Find where the given text appears and provide that cell's center as (x, y) coordinate. 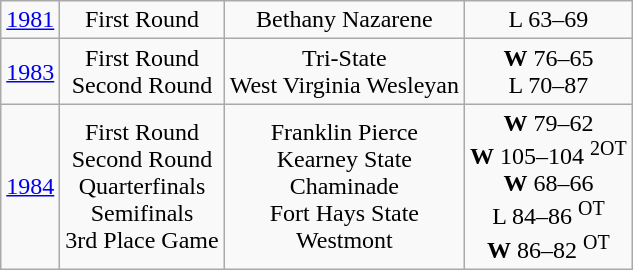
1983 (30, 72)
W 79–62W 105–104 2OTW 68–66L 84–86 OTW 86–82 OT (549, 187)
Franklin PierceKearney StateChaminadeFort Hays StateWestmont (344, 187)
First Round (142, 20)
First RoundSecond RoundQuarterfinalsSemifinals3rd Place Game (142, 187)
Tri-StateWest Virginia Wesleyan (344, 72)
1981 (30, 20)
W 76–65L 70–87 (549, 72)
First RoundSecond Round (142, 72)
L 63–69 (549, 20)
Bethany Nazarene (344, 20)
1984 (30, 187)
